Return the (X, Y) coordinate for the center point of the cell that contains the specified text.  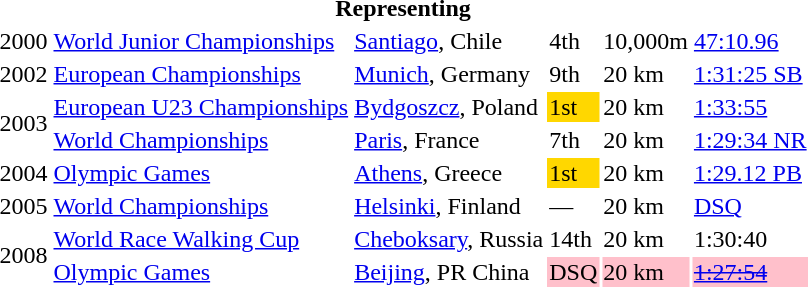
14th (574, 239)
Munich, Germany (449, 74)
Bydgoszcz, Poland (449, 107)
1:30:40 (750, 239)
1:29.12 PB (750, 173)
Paris, France (449, 140)
European U23 Championships (201, 107)
1:33:55 (750, 107)
1:31:25 SB (750, 74)
Helsinki, Finland (449, 206)
1:29:34 NR (750, 140)
10,000m (646, 41)
Beijing, PR China (449, 272)
1:27:54 (750, 272)
Santiago, Chile (449, 41)
9th (574, 74)
Cheboksary, Russia (449, 239)
47:10.96 (750, 41)
World Race Walking Cup (201, 239)
European Championships (201, 74)
— (574, 206)
World Junior Championships (201, 41)
7th (574, 140)
Athens, Greece (449, 173)
4th (574, 41)
